From the cell containing the given text, extract its center point as (X, Y) coordinate. 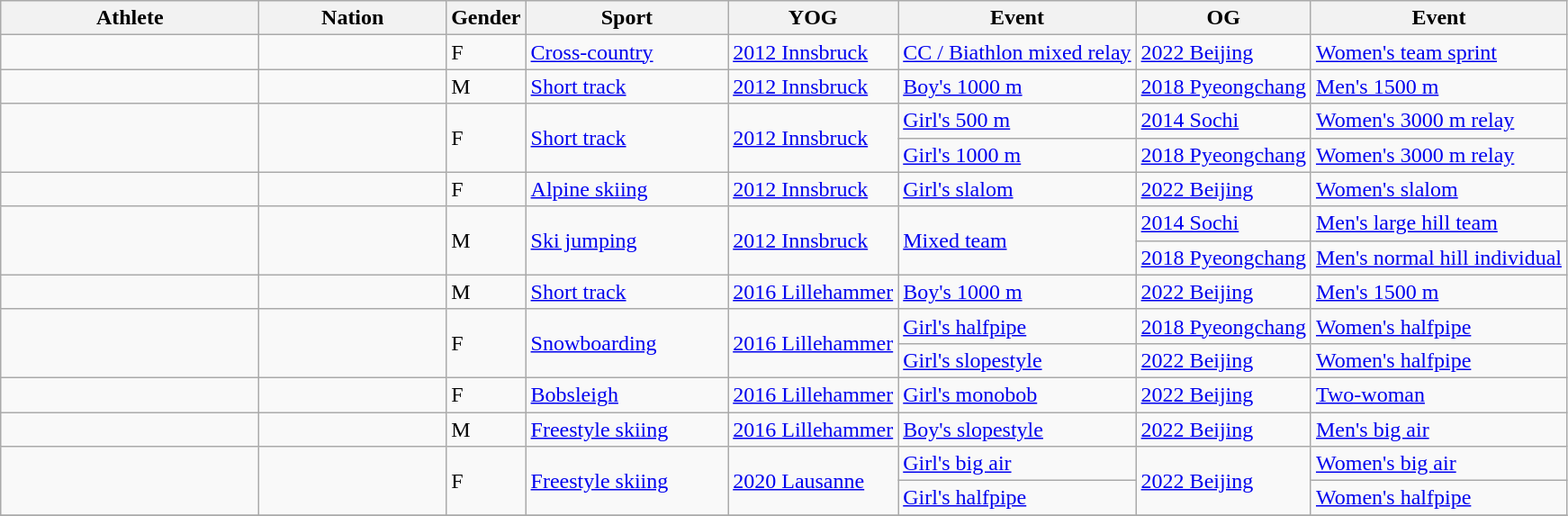
Girl's 1000 m (1017, 155)
Nation (353, 18)
Men's large hill team (1438, 223)
Boy's slopestyle (1017, 430)
Men's big air (1438, 430)
Girl's 500 m (1017, 121)
Alpine skiing (626, 189)
Two-woman (1438, 394)
Women's big air (1438, 464)
2020 Lausanne (814, 481)
Snowboarding (626, 343)
Girl's slopestyle (1017, 360)
Mixed team (1017, 240)
Women's slalom (1438, 189)
Men's normal hill individual (1438, 258)
Bobsleigh (626, 394)
Sport (626, 18)
YOG (814, 18)
Girl's big air (1017, 464)
CC / Biathlon mixed relay (1017, 52)
Women's team sprint (1438, 52)
OG (1223, 18)
Girl's monobob (1017, 394)
Athlete (130, 18)
Gender (486, 18)
Ski jumping (626, 240)
Girl's slalom (1017, 189)
Cross-country (626, 52)
